Determine the (X, Y) coordinate at the center of the cell enclosing the given text.  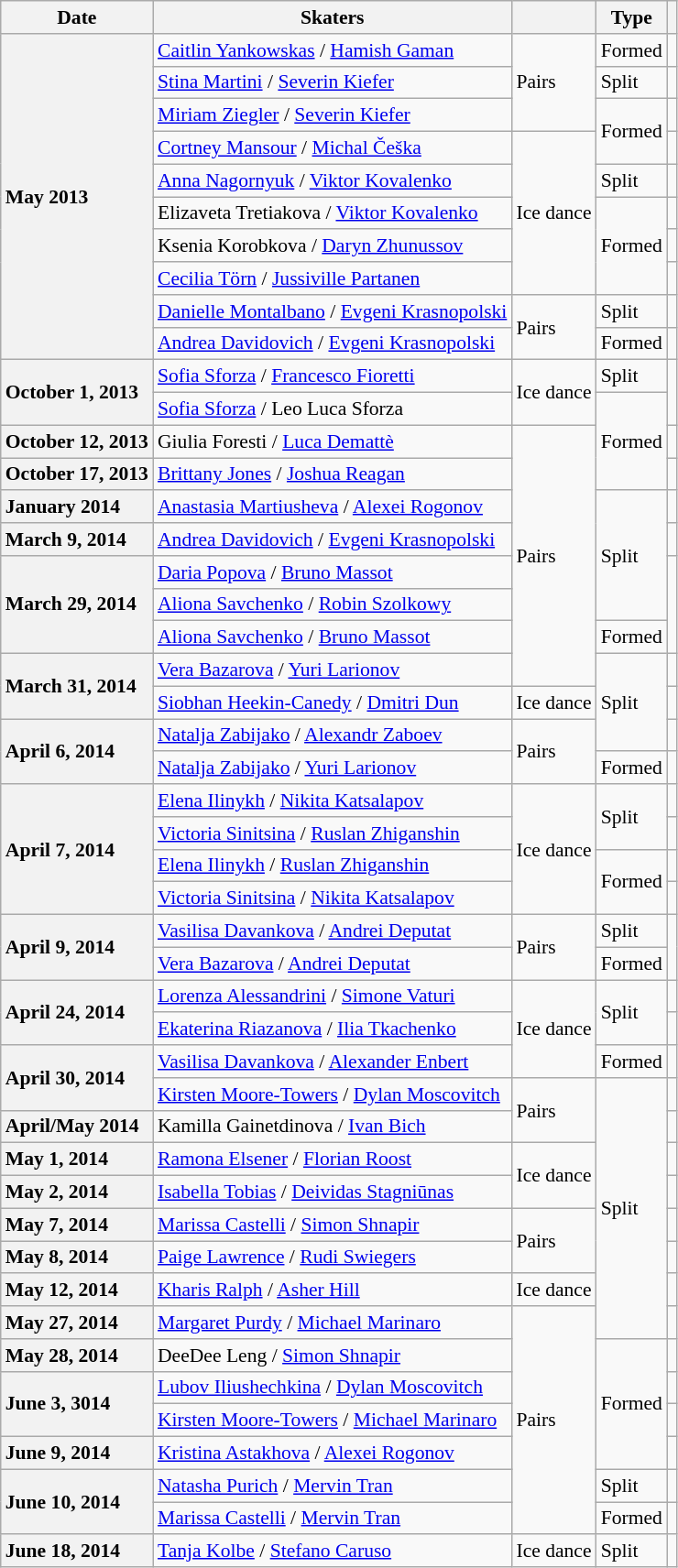
Victoria Sinitsina / Ruslan Zhiganshin (332, 833)
Danielle Montalbano / Evgeni Krasnopolski (332, 311)
October 1, 2013 (77, 392)
January 2014 (77, 507)
May 2013 (77, 197)
Tanja Kolbe / Stefano Caruso (332, 1552)
May 12, 2014 (77, 1290)
Elena Ilinykh / Ruslan Zhiganshin (332, 866)
Date (77, 17)
Aliona Savchenko / Robin Szolkowy (332, 604)
Daria Popova / Bruno Massot (332, 572)
May 1, 2014 (77, 1160)
Type (632, 17)
March 31, 2014 (77, 687)
Aliona Savchenko / Bruno Massot (332, 637)
Caitlin Yankowskas / Hamish Gaman (332, 50)
Ekaterina Riazanova / Ilia Tkachenko (332, 1029)
Anastasia Martiusheva / Alexei Rogonov (332, 507)
Marissa Castelli / Mervin Tran (332, 1519)
Paige Lawrence / Rudi Swiegers (332, 1258)
October 17, 2013 (77, 474)
Lubov Iliushechkina / Dylan Moscovitch (332, 1388)
Cortney Mansour / Michal Češka (332, 148)
June 18, 2014 (77, 1552)
May 8, 2014 (77, 1258)
June 9, 2014 (77, 1454)
May 27, 2014 (77, 1323)
Sofia Sforza / Leo Luca Sforza (332, 409)
Siobhan Heekin-Canedy / Dmitri Dun (332, 702)
Giulia Foresti / Luca Demattè (332, 441)
Ramona Elsener / Florian Roost (332, 1160)
Kirsten Moore-Towers / Dylan Moscovitch (332, 1094)
April 30, 2014 (77, 1077)
Marissa Castelli / Simon Shnapir (332, 1225)
DeeDee Leng / Simon Shnapir (332, 1356)
Kirsten Moore-Towers / Michael Marinaro (332, 1421)
April/May 2014 (77, 1127)
Kamilla Gainetdinova / Ivan Bich (332, 1127)
Margaret Purdy / Michael Marinaro (332, 1323)
Sofia Sforza / Francesco Fioretti (332, 376)
Brittany Jones / Joshua Reagan (332, 474)
Elizaveta Tretiakova / Viktor Kovalenko (332, 213)
March 29, 2014 (77, 604)
June 3, 3014 (77, 1403)
Stina Martini / Severin Kiefer (332, 82)
Cecilia Törn / Jussiville Partanen (332, 278)
Miriam Ziegler / Severin Kiefer (332, 115)
Vasilisa Davankova / Andrei Deputat (332, 931)
October 12, 2013 (77, 441)
Ksenia Korobkova / Daryn Zhunussov (332, 246)
Kristina Astakhova / Alexei Rogonov (332, 1454)
April 7, 2014 (77, 849)
April 6, 2014 (77, 751)
Natalja Zabijako / Yuri Larionov (332, 768)
May 7, 2014 (77, 1225)
Isabella Tobias / Deividas Stagniūnas (332, 1192)
Elena Ilinykh / Nikita Katsalapov (332, 800)
Kharis Ralph / Asher Hill (332, 1290)
May 2, 2014 (77, 1192)
April 24, 2014 (77, 1013)
Natalja Zabijako / Alexandr Zaboev (332, 735)
Lorenza Alessandrini / Simone Vaturi (332, 996)
April 9, 2014 (77, 947)
Natasha Purich / Mervin Tran (332, 1486)
Vera Bazarova / Andrei Deputat (332, 964)
Vasilisa Davankova / Alexander Enbert (332, 1062)
June 10, 2014 (77, 1502)
March 9, 2014 (77, 539)
Anna Nagornyuk / Viktor Kovalenko (332, 180)
Vera Bazarova / Yuri Larionov (332, 670)
Victoria Sinitsina / Nikita Katsalapov (332, 898)
May 28, 2014 (77, 1356)
Skaters (332, 17)
